Capture the cell that displays the provided text and extract its (X, Y) central coordinate. 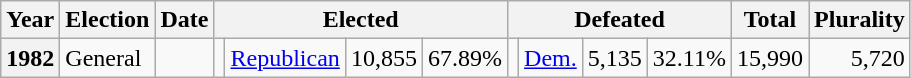
5,720 (860, 58)
32.11% (689, 58)
Defeated (619, 20)
Election (108, 20)
Plurality (860, 20)
5,135 (614, 58)
15,990 (770, 58)
Date (184, 20)
Dem. (551, 58)
Elected (361, 20)
Year (30, 20)
10,855 (384, 58)
1982 (30, 58)
Republican (285, 58)
Total (770, 20)
General (108, 58)
67.89% (464, 58)
